Locate the cell with the specified text and output its [x, y] center coordinate. 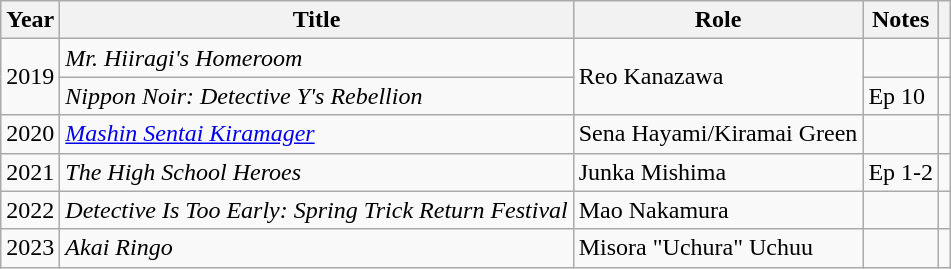
Year [30, 20]
Mr. Hiiragi's Homeroom [316, 58]
Akai Ringo [316, 248]
Misora "Uchura" Uchuu [718, 248]
Role [718, 20]
Mao Nakamura [718, 210]
Detective Is Too Early: Spring Trick Return Festival [316, 210]
2019 [30, 77]
Nippon Noir: Detective Y's Rebellion [316, 96]
Reo Kanazawa [718, 77]
Notes [901, 20]
Ep 10 [901, 96]
Ep 1-2 [901, 172]
The High School Heroes [316, 172]
2020 [30, 134]
2022 [30, 210]
Junka Mishima [718, 172]
Mashin Sentai Kiramager [316, 134]
Title [316, 20]
Sena Hayami/Kiramai Green [718, 134]
2023 [30, 248]
2021 [30, 172]
